Capture the cell that displays the provided text and extract its [X, Y] central coordinate. 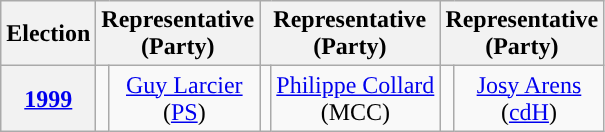
Philippe Collard(MCC) [356, 98]
Election [48, 34]
Guy Larcier(PS) [184, 98]
1999 [48, 98]
Josy Arens(cdH) [529, 98]
